From the cell containing the given text, extract its center point as (x, y) coordinate. 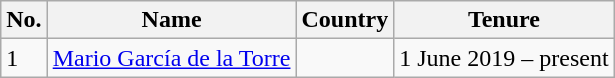
Mario García de la Torre (172, 58)
1 (24, 58)
Tenure (504, 20)
Name (172, 20)
No. (24, 20)
1 June 2019 – present (504, 58)
Country (345, 20)
